Pinpoint the cell where the given text exists, returning its [X, Y] midpoint coordinate. 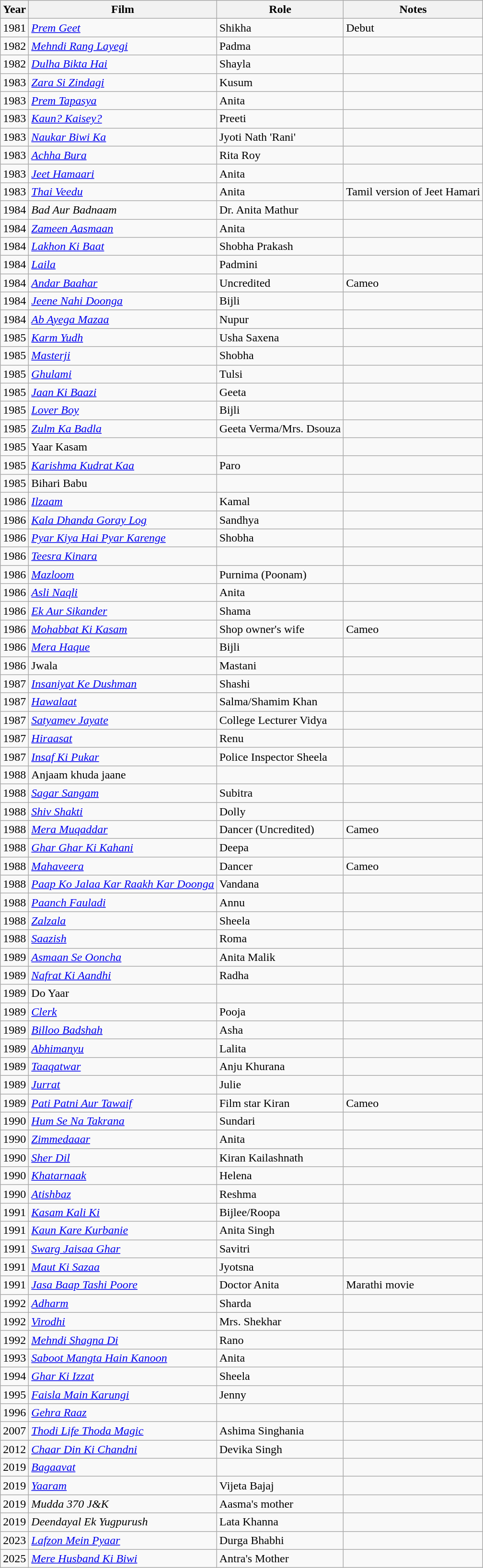
Kala Dhanda Goray Log [123, 519]
Vijeta Bajaj [280, 1486]
Bijlee/Roopa [280, 1212]
Durga Bhabhi [280, 1540]
Asli Naqli [123, 593]
Vandana [280, 884]
Jaan Ki Baazi [123, 392]
Zimmedaaar [123, 1139]
Padma [280, 46]
Dulha Bikta Hai [123, 64]
Hawalaat [123, 702]
Dancer (Uncredited) [280, 830]
2012 [14, 1449]
Satyamev Jayate [123, 720]
Kaun Kare Kurbanie [123, 1230]
1993 [14, 1358]
Shayla [280, 64]
Helena [280, 1176]
Film [123, 10]
Antra's Mother [280, 1558]
Asha [280, 1030]
Abhimanyu [123, 1048]
Sandhya [280, 519]
1996 [14, 1413]
Mudda 370 J&K [123, 1504]
2025 [14, 1558]
Rita Roy [280, 155]
Paanch Fauladi [123, 902]
Annu [280, 902]
Karm Yudh [123, 338]
Lover Boy [123, 410]
Yaar Kasam [123, 447]
Hiraasat [123, 738]
Shikha [280, 28]
Jurrat [123, 1084]
Ghar Ghar Ki Kahani [123, 848]
Sundari [280, 1121]
Nupur [280, 319]
Jwala [123, 666]
Karishma Kudrat Kaa [123, 465]
Dr. Anita Mathur [280, 210]
1981 [14, 28]
Faisla Main Karungi [123, 1395]
Insaf Ki Pukar [123, 756]
Kiran Kailashnath [280, 1158]
Khatarnaak [123, 1176]
Rano [280, 1340]
Asmaan Se Ooncha [123, 957]
Preeti [280, 119]
Devika Singh [280, 1449]
Virodhi [123, 1321]
Notes [413, 10]
Purnima (Poonam) [280, 575]
Ab Ayega Mazaa [123, 319]
1994 [14, 1376]
Kaun? Kaisey? [123, 119]
Film star Kiran [280, 1103]
Geeta [280, 392]
Anita Malik [280, 957]
Mazloom [123, 575]
Insaniyat Ke Dushman [123, 684]
Adharm [123, 1303]
Julie [280, 1084]
Police Inspector Sheela [280, 756]
Shobha Prakash [280, 247]
Andar Baahar [123, 283]
Deendayal Ek Yugpurush [123, 1522]
Nafrat Ki Aandhi [123, 975]
Dolly [280, 812]
Marathi movie [413, 1285]
Mastani [280, 666]
Shama [280, 611]
Sharda [280, 1303]
Zulm Ka Badla [123, 429]
Zara Si Zindagi [123, 82]
Usha Saxena [280, 338]
Mehndi Shagna Di [123, 1340]
Lata Khanna [280, 1522]
Jeene Nahi Doonga [123, 301]
Mrs. Shekhar [280, 1321]
Sher Dil [123, 1158]
Deepa [280, 848]
Swarg Jaisaa Ghar [123, 1249]
Chaar Din Ki Chandni [123, 1449]
Jeet Hamaari [123, 173]
Ghulami [123, 374]
Atishbaz [123, 1194]
Billoo Badshah [123, 1030]
Reshma [280, 1194]
Pati Patni Aur Tawaif [123, 1103]
Doctor Anita [280, 1285]
Clerk [123, 1012]
Laila [123, 265]
Tulsi [280, 374]
Subitra [280, 793]
Year [14, 10]
Geeta Verma/Mrs. Dsouza [280, 429]
Shop owner's wife [280, 629]
Paro [280, 465]
Aasma's mother [280, 1504]
Saboot Mangta Hain Kanoon [123, 1358]
Anjaam khuda jaane [123, 775]
Maut Ki Sazaa [123, 1267]
Paap Ko Jalaa Kar Raakh Kar Doonga [123, 884]
Teesra Kinara [123, 556]
Mera Haque [123, 647]
Role [280, 10]
Hum Se Na Takrana [123, 1121]
Salma/Shamim Khan [280, 702]
Anita Singh [280, 1230]
Thai Veedu [123, 192]
Ilzaam [123, 501]
Uncredited [280, 283]
Shiv Shakti [123, 812]
Lakhon Ki Baat [123, 247]
Ek Aur Sikander [123, 611]
Gehra Raaz [123, 1413]
Kamal [280, 501]
Do Yaar [123, 993]
Bagaavat [123, 1467]
Tamil version of Jeet Hamari [413, 192]
Padmini [280, 265]
Achha Bura [123, 155]
Mera Muqaddar [123, 830]
Mehndi Rang Layegi [123, 46]
Jasa Baap Tashi Poore [123, 1285]
Ashima Singhania [280, 1431]
Yaaram [123, 1486]
Jenny [280, 1395]
Anju Khurana [280, 1066]
2007 [14, 1431]
Masterji [123, 356]
Prem Tapasya [123, 101]
Mohabbat Ki Kasam [123, 629]
Ghar Ki Izzat [123, 1376]
Savitri [280, 1249]
Taaqatwar [123, 1066]
Prem Geet [123, 28]
Renu [280, 738]
Mere Husband Ki Biwi [123, 1558]
College Lecturer Vidya [280, 720]
Thodi Life Thoda Magic [123, 1431]
Dancer [280, 866]
Pooja [280, 1012]
Saazish [123, 939]
Bad Aur Badnaam [123, 210]
Jyotsna [280, 1267]
Naukar Biwi Ka [123, 137]
Radha [280, 975]
Bihari Babu [123, 483]
Kasam Kali Ki [123, 1212]
Pyar Kiya Hai Pyar Karenge [123, 538]
1995 [14, 1395]
Mahaveera [123, 866]
Zalzala [123, 921]
Kusum [280, 82]
Jyoti Nath 'Rani' [280, 137]
2023 [14, 1540]
Sagar Sangam [123, 793]
Roma [280, 939]
Zameen Aasmaan [123, 228]
Shashi [280, 684]
Debut [413, 28]
Lafzon Mein Pyaar [123, 1540]
Lalita [280, 1048]
